Detect which cell encompasses the target text, then output its [X, Y] center coordinate. 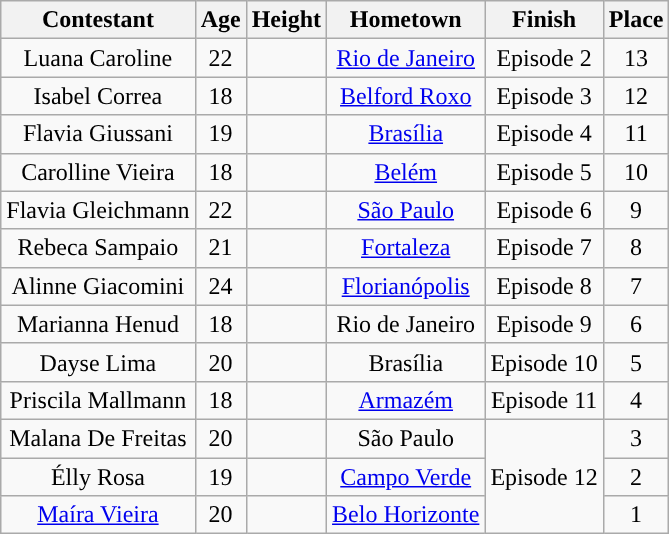
Flavia Gleichmann [98, 210]
Episode 9 [544, 324]
Contestant [98, 20]
1 [636, 515]
Episode 12 [544, 476]
10 [636, 172]
4 [636, 400]
Fortaleza [406, 248]
Episode 5 [544, 172]
Belém [406, 172]
Episode 10 [544, 362]
12 [636, 96]
Luana Caroline [98, 58]
Carolline Vieira [98, 172]
Armazém [406, 400]
Episode 11 [544, 400]
Episode 8 [544, 286]
24 [220, 286]
2 [636, 477]
Episode 7 [544, 248]
Belo Horizonte [406, 515]
Dayse Lima [98, 362]
11 [636, 134]
Florianópolis [406, 286]
Rebeca Sampaio [98, 248]
Height [286, 20]
Hometown [406, 20]
13 [636, 58]
3 [636, 438]
Belford Roxo [406, 96]
Malana De Freitas [98, 438]
Age [220, 20]
Flavia Giussani [98, 134]
6 [636, 324]
7 [636, 286]
Alinne Giacomini [98, 286]
Campo Verde [406, 477]
Élly Rosa [98, 477]
Marianna Henud [98, 324]
Episode 4 [544, 134]
5 [636, 362]
Episode 6 [544, 210]
Finish [544, 20]
9 [636, 210]
Episode 2 [544, 58]
Place [636, 20]
Maíra Vieira [98, 515]
21 [220, 248]
8 [636, 248]
Episode 3 [544, 96]
Isabel Correa [98, 96]
Priscila Mallmann [98, 400]
